Determine the (x, y) coordinate at the center of the cell enclosing the given text.  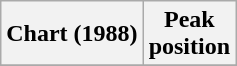
Chart (1988) (72, 34)
Peakposition (189, 34)
